Return the [X, Y] coordinate for the center point of the cell that contains the specified text.  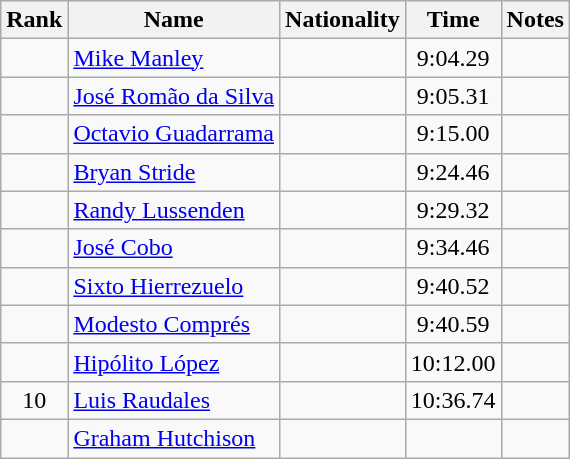
Bryan Stride [174, 172]
9:15.00 [453, 134]
Octavio Guadarrama [174, 134]
Name [174, 20]
Time [453, 20]
Mike Manley [174, 58]
9:24.46 [453, 172]
9:40.52 [453, 286]
9:29.32 [453, 210]
José Cobo [174, 248]
10:36.74 [453, 400]
9:40.59 [453, 324]
Luis Raudales [174, 400]
Notes [535, 20]
Randy Lussenden [174, 210]
Graham Hutchison [174, 438]
10:12.00 [453, 362]
Modesto Comprés [174, 324]
9:34.46 [453, 248]
Hipólito López [174, 362]
José Romão da Silva [174, 96]
Rank [34, 20]
9:05.31 [453, 96]
Sixto Hierrezuelo [174, 286]
10 [34, 400]
Nationality [343, 20]
9:04.29 [453, 58]
